Scan for the cell matching the given text and deliver its [X, Y] coordinate at center. 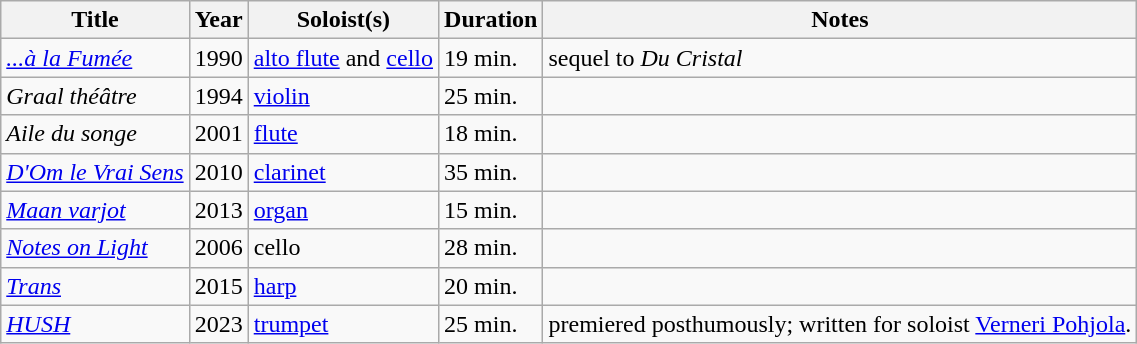
Aile du songe [95, 134]
2001 [218, 134]
Notes [840, 20]
35 min. [491, 172]
sequel to Du Cristal [840, 58]
Title [95, 20]
Year [218, 20]
Maan varjot [95, 210]
28 min. [491, 248]
18 min. [491, 134]
trumpet [343, 324]
2023 [218, 324]
harp [343, 286]
premiered posthumously; written for soloist Verneri Pohjola. [840, 324]
1994 [218, 96]
15 min. [491, 210]
clarinet [343, 172]
20 min. [491, 286]
Soloist(s) [343, 20]
Notes on Light [95, 248]
Duration [491, 20]
2013 [218, 210]
Trans [95, 286]
organ [343, 210]
cello [343, 248]
Graal théâtre [95, 96]
D'Om le Vrai Sens [95, 172]
alto flute and cello [343, 58]
2010 [218, 172]
...à la Fumée [95, 58]
1990 [218, 58]
HUSH [95, 324]
2006 [218, 248]
flute [343, 134]
19 min. [491, 58]
violin [343, 96]
2015 [218, 286]
